Capture the cell that displays the provided text and extract its [x, y] central coordinate. 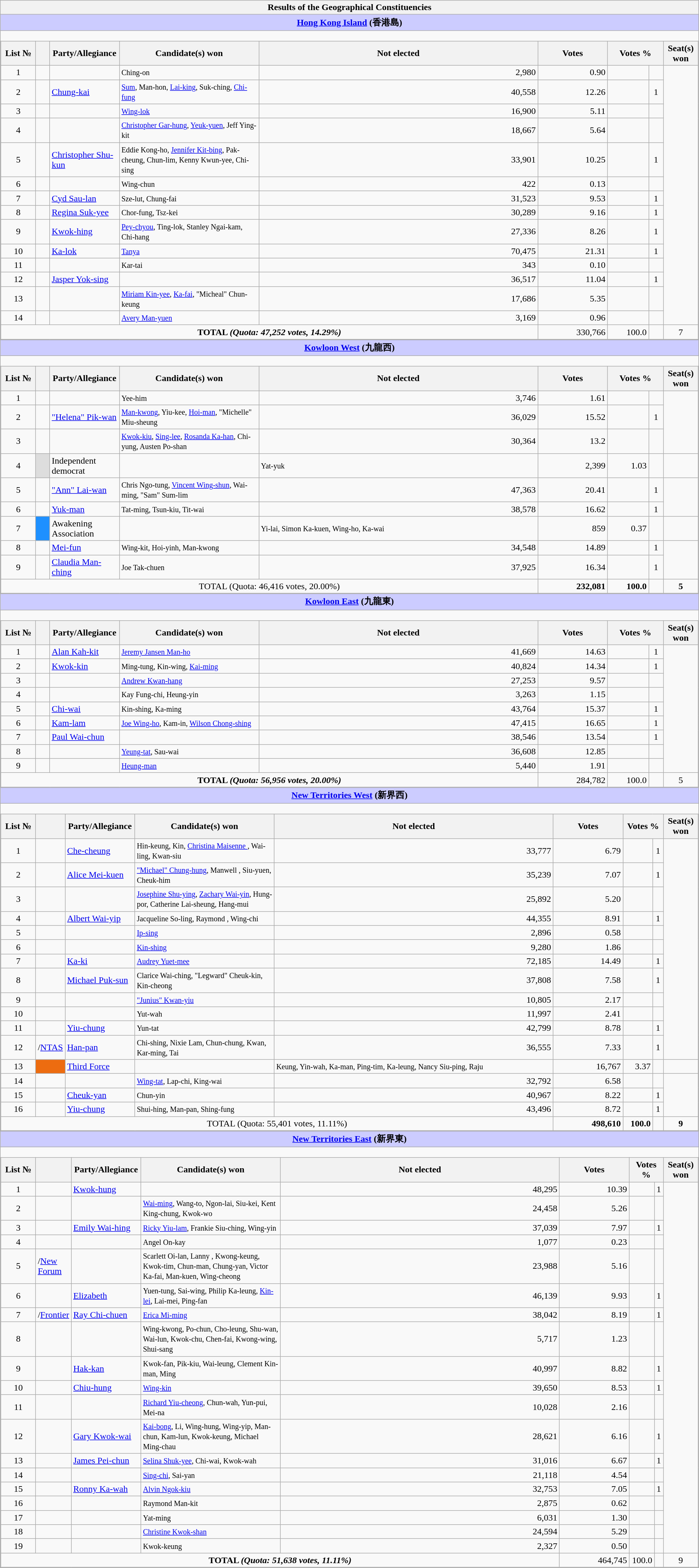
10.39 [594, 1189]
2.17 [588, 999]
498,610 [588, 1123]
Sing-chi, Sai-yan [211, 1475]
3,263 [398, 695]
Wing-tat, Lap-chi, King-wai [205, 1081]
16.65 [573, 723]
Miriam Kin-yee, Ka-fai, "Micheal" Chun-keung [189, 299]
5.29 [594, 1532]
Sze-lut, Chung-fai [189, 198]
0.10 [573, 265]
38,042 [420, 1315]
18 [18, 1532]
Pey-chyou, Ting-lok, Stanley Ngai-kam, Chi-hang [189, 232]
33,777 [414, 850]
Kin-shing, Ka-ming [189, 709]
/Frontier [54, 1315]
Man-kwong, Yiu-kee, Hoi-man, "Michelle" Miu-sheung [189, 417]
5.11 [573, 111]
Audrey Yuet-mee [205, 961]
16.62 [573, 509]
Ka-lok [84, 251]
Sum, Man-hon, Lai-king, Suk-ching, Chi-fung [189, 92]
0.13 [573, 184]
36,608 [398, 751]
Eddie Kong-ho, Jennifer Kit-bing, Pak-cheung, Chun-lim, Kenny Kwun-yee, Chi-sing [189, 160]
Raymond Man-kit [211, 1503]
Wai-ming, Wang-to, Ngon-lai, Siu-kei, Kent King-chung, Kwok-wo [211, 1208]
Scarlett Oi-lan, Lanny , Kwong-keung, Kwok-tim, Chun-man, Chung-yan, Victor Ka-fai, Man-kuen, Wing-cheong [211, 1266]
1.30 [594, 1518]
31,016 [420, 1460]
Josephine Shu-ying, Zachary Wai-yin, Hung-por, Catherine Lai-sheung, Hang-mui [205, 899]
41,669 [398, 652]
Yun-tat [205, 1028]
0.90 [573, 72]
47,363 [398, 490]
14.89 [573, 548]
Ming-tung, Kin-wing, Kai-ming [189, 666]
859 [573, 528]
Alvin Ngok-kiu [211, 1489]
330,766 [573, 332]
18,667 [398, 130]
Kowloon West (九龍西) [349, 347]
Third Force [100, 1067]
Kai-bong, Li, Wing-hung, Wing-yip, Man-chun, Kam-lun, Kwok-keung, Michael Ming-chau [211, 1436]
23,988 [420, 1266]
"Michael" Chung-hung, Manwell , Siu-yuen, Cheuk-him [205, 875]
Joe Wing-ho, Kam-in, Wilson Chong-shing [189, 723]
Paul Wai-chun [84, 737]
37,808 [414, 980]
9.93 [594, 1296]
/New Forum [54, 1266]
3.37 [638, 1067]
10,805 [414, 999]
32,792 [414, 1081]
0.37 [628, 528]
16.34 [573, 567]
Albert Wai-yip [100, 918]
232,081 [573, 586]
Kin-shing [205, 947]
Kay Fung-chi, Heung-yin [189, 695]
Awakening Association [84, 528]
10,028 [420, 1407]
39,650 [420, 1388]
1.23 [594, 1339]
Ip-sing [205, 933]
36,029 [398, 417]
8.82 [594, 1368]
Kowloon East (九龍東) [349, 602]
/NTAS [50, 1048]
5.35 [573, 299]
6.79 [588, 850]
"Ann" Lai-wan [84, 490]
422 [398, 184]
35,239 [414, 875]
Jacqueline So-ling, Raymond , Wing-chi [205, 918]
Ricky Yiu-lam, Frankie Siu-ching, Wing-yin [211, 1228]
New Territories East (新界東) [349, 1139]
16,900 [398, 111]
0.62 [594, 1503]
Chor-fung, Tsz-kei [189, 212]
8.72 [588, 1109]
17,686 [398, 299]
Che-cheung [100, 850]
40,558 [398, 92]
Yat-ming [211, 1518]
11,997 [414, 1014]
38,578 [398, 509]
New Territories West (新界西) [349, 796]
13.2 [573, 442]
Kwok-hung [106, 1189]
Chun-yin [205, 1095]
12.26 [573, 92]
31,523 [398, 198]
464,745 [594, 1560]
0.23 [594, 1242]
70,475 [398, 251]
6,031 [420, 1518]
Kwok-kin [84, 666]
5.20 [588, 899]
5.64 [573, 130]
37,925 [398, 567]
5.16 [594, 1266]
7.33 [588, 1048]
5,440 [398, 766]
25,892 [414, 899]
32,753 [420, 1489]
Yat-yuk [398, 466]
Tat-ming, Tsun-kiu, Tit-wai [189, 509]
Cheuk-yan [100, 1095]
1.86 [588, 947]
Erica Mi-ming [211, 1315]
8.78 [588, 1028]
Claudia Man-ching [84, 567]
40,824 [398, 666]
15.52 [573, 417]
TOTAL (Quota: 46,416 votes, 20.00%) [269, 586]
Alan Kah-kit [84, 652]
2,980 [398, 72]
44,355 [414, 918]
43,496 [414, 1109]
36,517 [398, 279]
13.54 [573, 737]
17 [18, 1518]
9.53 [573, 198]
1.91 [573, 766]
1,077 [420, 1242]
Emily Wai-hing [106, 1228]
8.22 [588, 1095]
7.07 [588, 875]
7.05 [594, 1489]
Yee-him [189, 398]
14.63 [573, 652]
Results of the Geographical Constituencies [349, 7]
Regina Suk-yee [84, 212]
Christopher Shu-kun [84, 160]
5.26 [594, 1208]
27,253 [398, 680]
Chiu-hung [106, 1388]
6.58 [588, 1081]
14.49 [588, 961]
Independent democrat [84, 466]
11.04 [573, 279]
28,621 [420, 1436]
21.31 [573, 251]
2,875 [420, 1503]
Yi-lai, Simon Ka-kuen, Wing-ho, Ka-wai [398, 528]
Joe Tak-chuen [189, 567]
Selina Shuk-yee, Chi-wai, Kwok-wah [211, 1460]
2,896 [414, 933]
0.58 [588, 933]
Chris Ngo-tung, Vincent Wing-shun, Wai-ming, "Sam" Sum-lim [189, 490]
Kwok-hing [84, 232]
2.16 [594, 1407]
3,169 [398, 318]
Hin-keung, Kin, Christina Maisenne , Wai-ling, Kwan-siu [205, 850]
6.67 [594, 1460]
Kam-lam [84, 723]
Richard Yiu-cheong, Chun-wah, Yun-pui, Mei-na [211, 1407]
Wing-kwong, Po-chun, Cho-leung, Shu-wan, Wai-lun, Kwok-chu, Chen-fai, Kwong-wing, Shui-sang [211, 1339]
1.15 [573, 695]
37,039 [420, 1228]
43,764 [398, 709]
6.16 [594, 1436]
14.34 [573, 666]
38,546 [398, 737]
Jasper Yok-sing [84, 279]
TOTAL (Quota: 55,401 votes, 11.11%) [277, 1123]
7.58 [588, 980]
48,295 [420, 1189]
Kwok-keung [211, 1546]
12.85 [573, 751]
Wing-chun [189, 184]
Yuk-man [84, 509]
Avery Man-yuen [189, 318]
42,799 [414, 1028]
4.54 [594, 1475]
10.25 [573, 160]
24,594 [420, 1532]
0.50 [594, 1546]
Hak-kan [106, 1368]
Christopher Gar-hung, Yeuk-yuen, Jeff Ying-kit [189, 130]
Keung, Yin-wah, Ka-man, Ping-tim, Ka-leung, Nancy Siu-ping, Raju [414, 1067]
30,364 [398, 442]
Kar-tai [189, 265]
Ronny Ka-wah [106, 1489]
"Helena" Pik-wan [84, 417]
Andrew Kwan-hang [189, 680]
7.97 [594, 1228]
Yeung-tat, Sau-wai [189, 751]
Gary Kwok-wai [106, 1436]
Clarice Wai-ching, "Legward" Cheuk-kin, Kin-cheong [205, 980]
9,280 [414, 947]
Ray Chi-chuen [106, 1315]
20.41 [573, 490]
Yuen-tung, Sai-wing, Philip Ka-leung, Kin-lei, Lai-mei, Ping-fan [211, 1296]
40,967 [414, 1095]
19 [18, 1546]
15.37 [573, 709]
Chi-shing, Nixie Lam, Chun-chung, Kwan, Kar-ming, Tai [205, 1048]
Wing-kin [211, 1388]
Jeremy Jansen Man-ho [189, 652]
Chung-kai [84, 92]
5,717 [420, 1339]
2.41 [588, 1014]
Chi-wai [84, 709]
James Pei-chun [106, 1460]
36,555 [414, 1048]
21,118 [420, 1475]
Cyd Sau-lan [84, 198]
24,458 [420, 1208]
8.26 [573, 232]
0.96 [573, 318]
284,782 [573, 780]
Alice Mei-kuen [100, 875]
Christine Kwok-shan [211, 1532]
Wing-kit, Hoi-yinh, Man-kwong [189, 548]
Kwok-kiu, Sing-lee, Rosanda Ka-han, Chi-yung, Austen Po-shan [189, 442]
Mei-fun [84, 548]
40,997 [420, 1368]
46,139 [420, 1296]
27,336 [398, 232]
8.19 [594, 1315]
1.61 [573, 398]
Heung-man [189, 766]
16,767 [588, 1067]
9.57 [573, 680]
Yut-wah [205, 1014]
343 [398, 265]
33,901 [398, 160]
"Junius" Kwan-yiu [205, 999]
2,327 [420, 1546]
Wing-lok [189, 111]
Hong Kong Island (香港島) [349, 22]
9.16 [573, 212]
1.03 [628, 466]
Tanya [189, 251]
Michael Puk-sun [100, 980]
72,185 [414, 961]
Angel On-kay [211, 1242]
TOTAL (Quota: 51,638 votes, 11.11%) [280, 1560]
8.91 [588, 918]
TOTAL (Quota: 56,956 votes, 20.00%) [269, 780]
TOTAL (Quota: 47,252 votes, 14.29%) [269, 332]
8.53 [594, 1388]
30,289 [398, 212]
2,399 [573, 466]
Ka-ki [100, 961]
Shui-hing, Man-pan, Shing-fung [205, 1109]
Ching-on [189, 72]
Han-pan [100, 1048]
3,746 [398, 398]
47,415 [398, 723]
Kwok-fan, Pik-kiu, Wai-leung, Clement Kin-man, Ming [211, 1368]
34,548 [398, 548]
Elizabeth [106, 1296]
